Scan for the cell matching the given text and deliver its (x, y) coordinate at center. 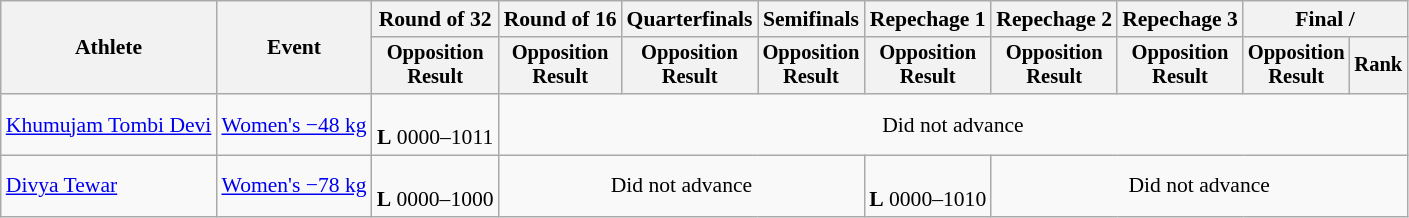
Event (294, 48)
Round of 16 (560, 19)
Quarterfinals (690, 19)
Repechage 3 (1180, 19)
Repechage 1 (928, 19)
Women's −48 kg (294, 124)
Semifinals (812, 19)
Final / (1325, 19)
Divya Tewar (109, 186)
Khumujam Tombi Devi (109, 124)
L 0000–1000 (436, 186)
Women's −78 kg (294, 186)
Rank (1379, 66)
L 0000–1011 (436, 124)
Athlete (109, 48)
L 0000–1010 (928, 186)
Repechage 2 (1054, 19)
Round of 32 (436, 19)
